From the cell containing the given text, extract its center point as [X, Y] coordinate. 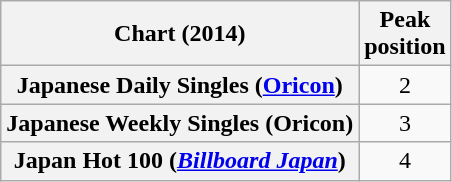
Chart (2014) [180, 34]
Japanese Weekly Singles (Oricon) [180, 123]
Japanese Daily Singles (Oricon) [180, 85]
2 [405, 85]
Japan Hot 100 (Billboard Japan) [180, 161]
Peakposition [405, 34]
3 [405, 123]
4 [405, 161]
